Provide the [X, Y] coordinate of the cell's center where the given text is located.  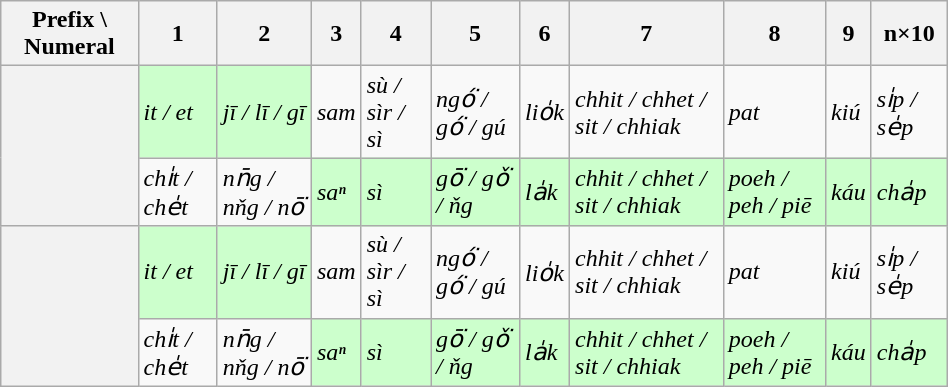
3 [336, 34]
2 [264, 34]
9 [849, 34]
6 [544, 34]
7 [647, 34]
1 [178, 34]
4 [396, 34]
Prefix \ Numeral [70, 34]
5 [474, 34]
n×10 [909, 34]
8 [774, 34]
